Find where the given text appears and provide that cell's center as [x, y] coordinate. 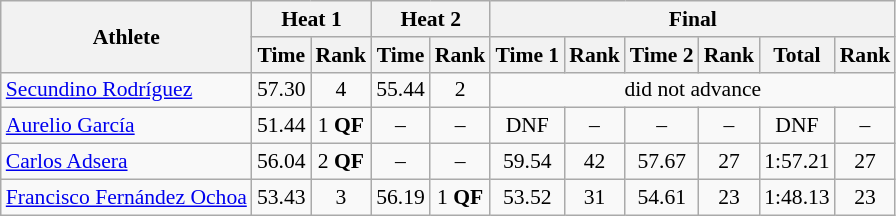
Heat 1 [312, 19]
1:57.21 [796, 162]
53.43 [282, 197]
57.30 [282, 90]
53.52 [527, 197]
42 [594, 162]
Carlos Adsera [126, 162]
Final [692, 19]
Heat 2 [430, 19]
Francisco Fernández Ochoa [126, 197]
Time 2 [662, 55]
did not advance [692, 90]
56.04 [282, 162]
Aurelio García [126, 126]
3 [342, 197]
56.19 [400, 197]
31 [594, 197]
59.54 [527, 162]
4 [342, 90]
1:48.13 [796, 197]
54.61 [662, 197]
Athlete [126, 36]
55.44 [400, 90]
Time 1 [527, 55]
2 QF [342, 162]
Total [796, 55]
2 [460, 90]
51.44 [282, 126]
57.67 [662, 162]
Secundino Rodríguez [126, 90]
